Determine the [x, y] coordinate at the center of the cell enclosing the given text.  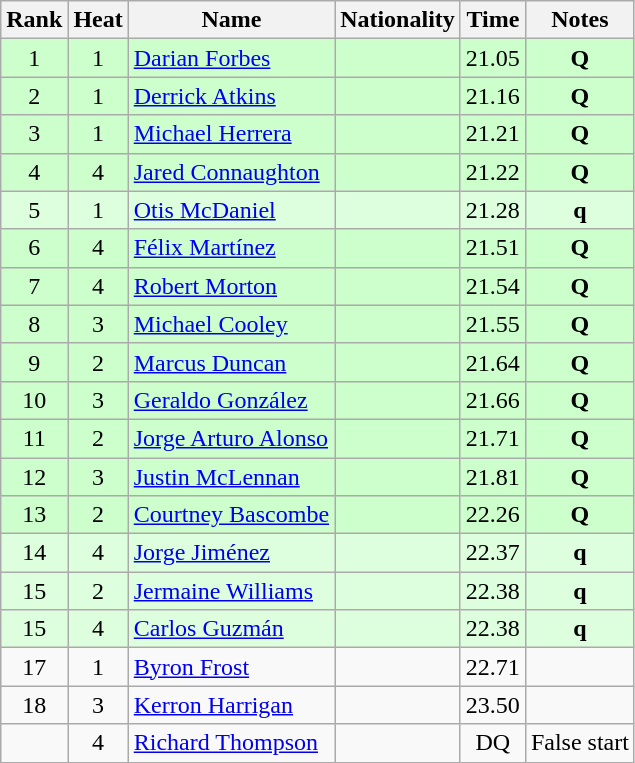
Heat [98, 20]
Jermaine Williams [231, 591]
14 [34, 553]
17 [34, 667]
Robert Morton [231, 286]
Marcus Duncan [231, 362]
Michael Cooley [231, 324]
Félix Martínez [231, 248]
21.81 [492, 477]
Jared Connaughton [231, 172]
6 [34, 248]
5 [34, 210]
10 [34, 400]
21.54 [492, 286]
23.50 [492, 705]
Kerron Harrigan [231, 705]
Geraldo González [231, 400]
Derrick Atkins [231, 96]
Courtney Bascombe [231, 515]
22.37 [492, 553]
21.22 [492, 172]
21.55 [492, 324]
DQ [492, 743]
Name [231, 20]
13 [34, 515]
Rank [34, 20]
Richard Thompson [231, 743]
9 [34, 362]
False start [580, 743]
22.71 [492, 667]
Jorge Jiménez [231, 553]
Nationality [398, 20]
Carlos Guzmán [231, 629]
Time [492, 20]
21.51 [492, 248]
21.64 [492, 362]
21.16 [492, 96]
Otis McDaniel [231, 210]
8 [34, 324]
21.21 [492, 134]
Jorge Arturo Alonso [231, 438]
11 [34, 438]
7 [34, 286]
Byron Frost [231, 667]
18 [34, 705]
12 [34, 477]
Notes [580, 20]
Darian Forbes [231, 58]
21.05 [492, 58]
22.26 [492, 515]
Michael Herrera [231, 134]
21.28 [492, 210]
Justin McLennan [231, 477]
21.71 [492, 438]
21.66 [492, 400]
